Determine the [X, Y] coordinate at the center of the cell enclosing the given text.  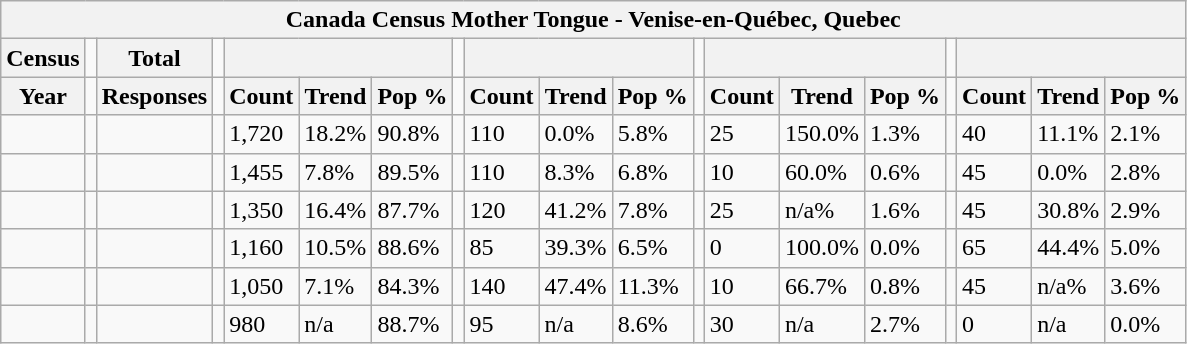
8.6% [652, 324]
6.8% [652, 172]
1,350 [262, 210]
11.3% [652, 286]
30.8% [1068, 210]
89.5% [412, 172]
0.8% [904, 286]
90.8% [412, 134]
65 [994, 248]
88.6% [412, 248]
1,160 [262, 248]
2.8% [1146, 172]
3.6% [1146, 286]
1,050 [262, 286]
41.2% [576, 210]
2.1% [1146, 134]
87.7% [412, 210]
60.0% [822, 172]
1,455 [262, 172]
88.7% [412, 324]
16.4% [336, 210]
66.7% [822, 286]
2.9% [1146, 210]
8.3% [576, 172]
Total [154, 58]
Year [43, 96]
44.4% [1068, 248]
40 [994, 134]
120 [502, 210]
6.5% [652, 248]
10.5% [336, 248]
5.8% [652, 134]
Canada Census Mother Tongue - Venise-en-Québec, Quebec [594, 20]
95 [502, 324]
7.1% [336, 286]
2.7% [904, 324]
Responses [154, 96]
100.0% [822, 248]
1.6% [904, 210]
11.1% [1068, 134]
84.3% [412, 286]
18.2% [336, 134]
0.6% [904, 172]
Census [43, 58]
140 [502, 286]
47.4% [576, 286]
1.3% [904, 134]
30 [742, 324]
85 [502, 248]
1,720 [262, 134]
980 [262, 324]
150.0% [822, 134]
39.3% [576, 248]
5.0% [1146, 248]
